Scan for the cell matching the given text and deliver its (X, Y) coordinate at center. 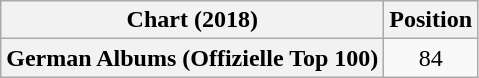
Position (431, 20)
German Albums (Offizielle Top 100) (192, 58)
84 (431, 58)
Chart (2018) (192, 20)
